Determine the (X, Y) coordinate at the center of the cell enclosing the given text.  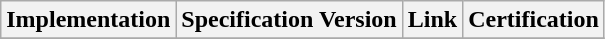
Specification Version (289, 20)
Certification (534, 20)
Implementation (88, 20)
Link (432, 20)
